Locate the cell with the specified text and output its (X, Y) center coordinate. 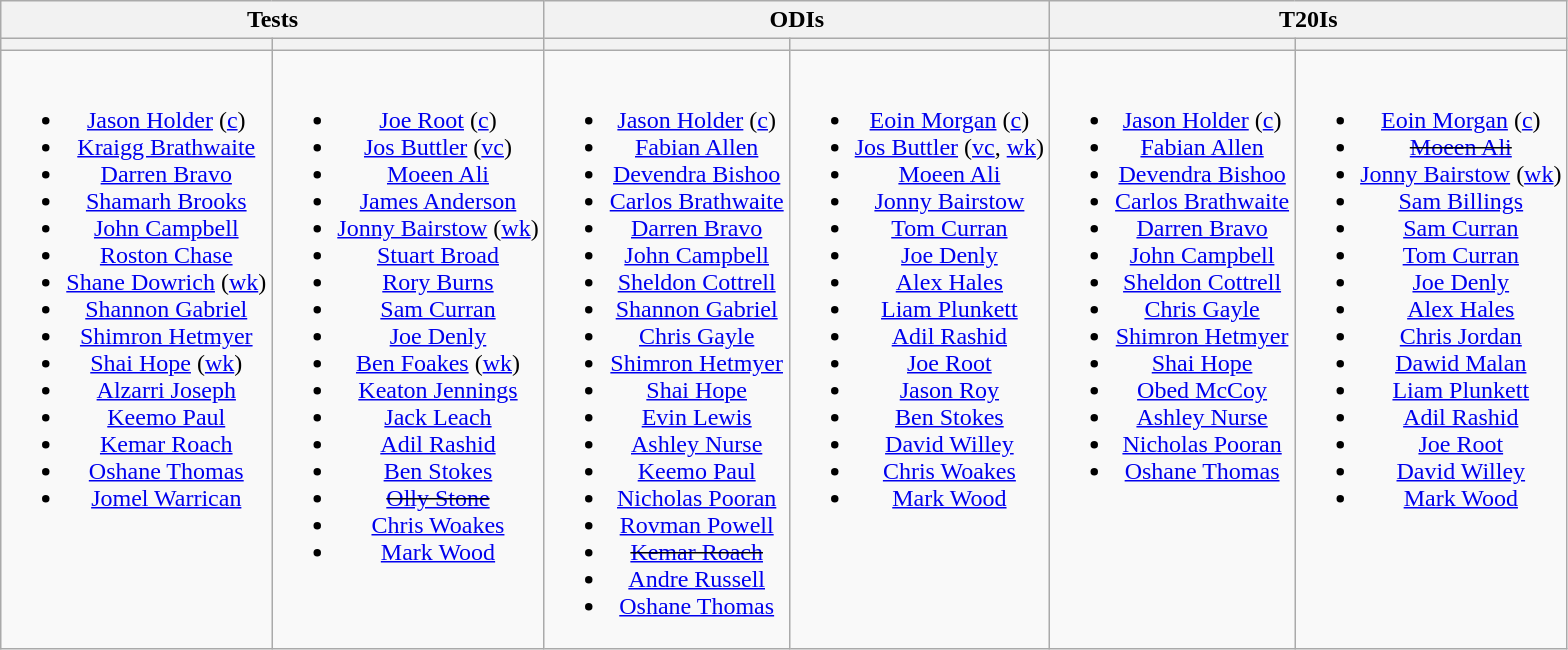
ODIs (796, 20)
T20Is (1308, 20)
Tests (272, 20)
